Return [x, y] of the center of cell containing provided text 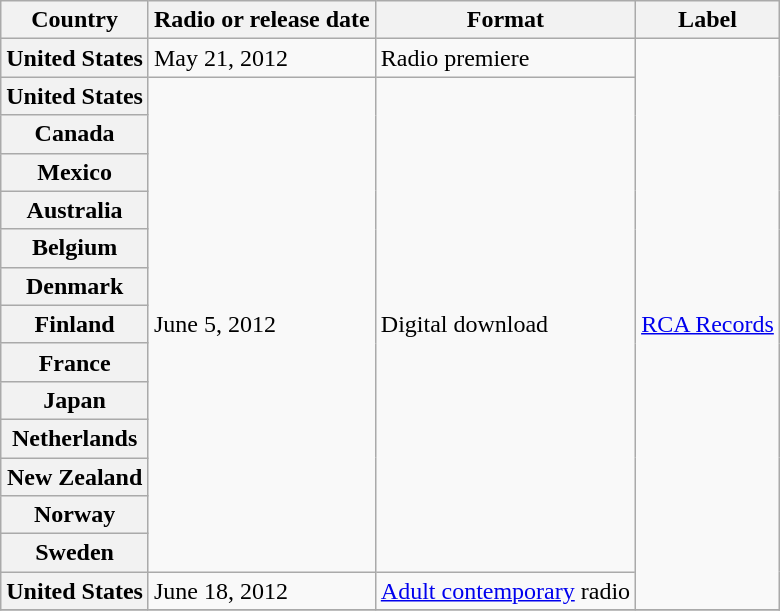
France [75, 362]
Japan [75, 400]
May 21, 2012 [262, 58]
June 5, 2012 [262, 324]
Denmark [75, 286]
Netherlands [75, 438]
Canada [75, 134]
Finland [75, 324]
New Zealand [75, 477]
Australia [75, 210]
June 18, 2012 [262, 591]
Format [505, 20]
Norway [75, 515]
Radio premiere [505, 58]
Sweden [75, 553]
Digital download [505, 324]
Radio or release date [262, 20]
Belgium [75, 248]
RCA Records [708, 324]
Country [75, 20]
Label [708, 20]
Mexico [75, 172]
Adult contemporary radio [505, 591]
